From the cell containing the given text, extract its center point as [x, y] coordinate. 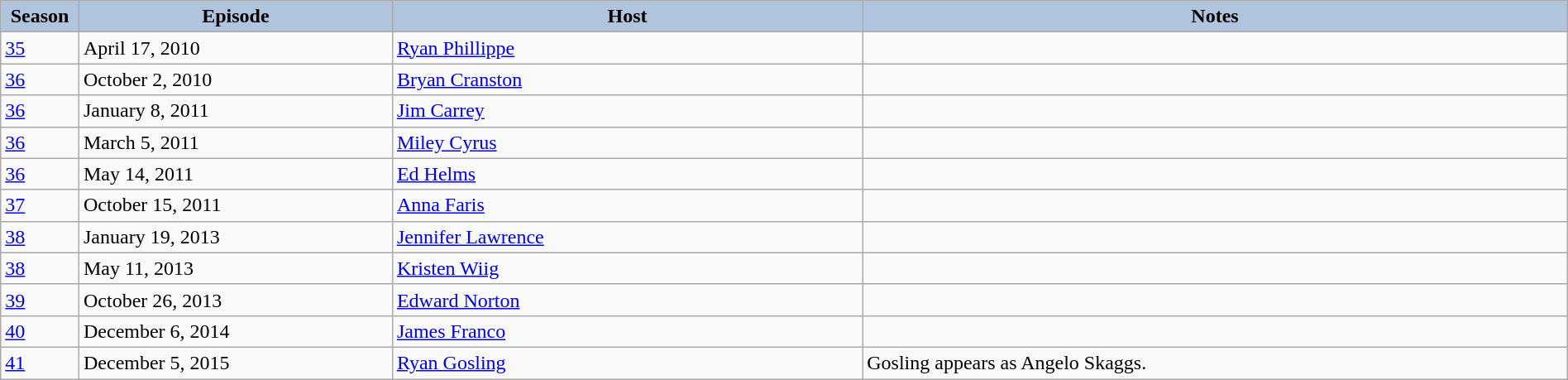
January 8, 2011 [235, 111]
Episode [235, 17]
October 15, 2011 [235, 205]
Edward Norton [627, 300]
James Franco [627, 331]
37 [40, 205]
Host [627, 17]
40 [40, 331]
35 [40, 48]
39 [40, 300]
October 26, 2013 [235, 300]
Jim Carrey [627, 111]
Ed Helms [627, 174]
Kristen Wiig [627, 268]
Miley Cyrus [627, 142]
Ryan Phillippe [627, 48]
Notes [1216, 17]
May 14, 2011 [235, 174]
January 19, 2013 [235, 237]
December 6, 2014 [235, 331]
Season [40, 17]
41 [40, 363]
Jennifer Lawrence [627, 237]
Anna Faris [627, 205]
May 11, 2013 [235, 268]
Gosling appears as Angelo Skaggs. [1216, 363]
December 5, 2015 [235, 363]
April 17, 2010 [235, 48]
October 2, 2010 [235, 79]
Ryan Gosling [627, 363]
March 5, 2011 [235, 142]
Bryan Cranston [627, 79]
